Extract the [x, y] coordinate from the center of the cell holding the provided text.  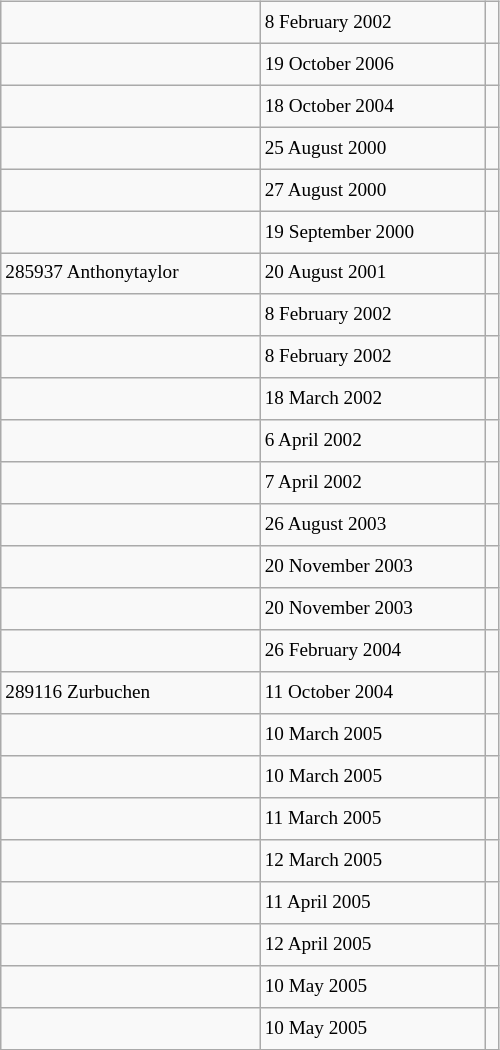
20 August 2001 [372, 274]
26 February 2004 [372, 651]
6 April 2002 [372, 441]
11 October 2004 [372, 693]
12 April 2005 [372, 944]
289116 Zurbuchen [130, 693]
18 March 2002 [372, 399]
7 April 2002 [372, 483]
26 August 2003 [372, 525]
11 April 2005 [372, 902]
11 March 2005 [372, 819]
12 March 2005 [372, 861]
19 October 2006 [372, 64]
285937 Anthonytaylor [130, 274]
18 October 2004 [372, 106]
19 September 2000 [372, 232]
27 August 2000 [372, 190]
25 August 2000 [372, 148]
